Identify which cell holds the provided text, then report its (x, y) central coordinate. 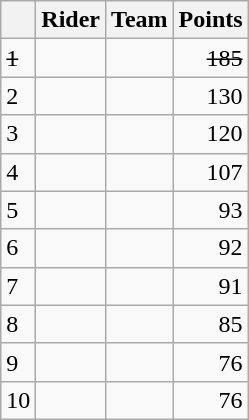
91 (210, 286)
Team (140, 20)
107 (210, 172)
120 (210, 134)
2 (18, 96)
Rider (71, 20)
8 (18, 324)
10 (18, 400)
Points (210, 20)
85 (210, 324)
5 (18, 210)
130 (210, 96)
9 (18, 362)
6 (18, 248)
92 (210, 248)
93 (210, 210)
1 (18, 58)
3 (18, 134)
4 (18, 172)
185 (210, 58)
7 (18, 286)
